Extract the [x, y] coordinate from the center of the cell holding the provided text.  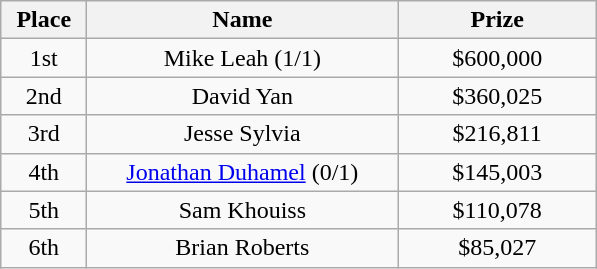
Brian Roberts [242, 248]
David Yan [242, 96]
5th [44, 210]
6th [44, 248]
Place [44, 20]
Jonathan Duhamel (0/1) [242, 172]
Prize [498, 20]
4th [44, 172]
2nd [44, 96]
Jesse Sylvia [242, 134]
$85,027 [498, 248]
$600,000 [498, 58]
1st [44, 58]
$360,025 [498, 96]
$110,078 [498, 210]
Sam Khouiss [242, 210]
Name [242, 20]
$145,003 [498, 172]
Mike Leah (1/1) [242, 58]
3rd [44, 134]
$216,811 [498, 134]
